Scan for the cell matching the given text and deliver its [X, Y] coordinate at center. 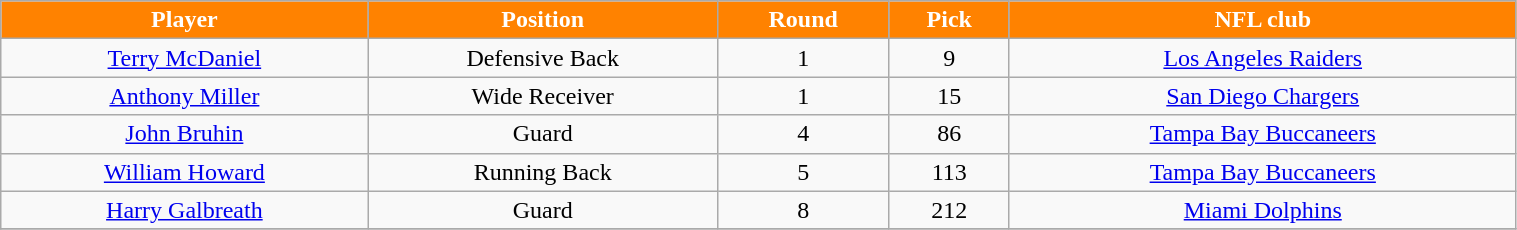
John Bruhin [184, 134]
113 [949, 172]
Round [803, 20]
Wide Receiver [542, 96]
8 [803, 210]
Running Back [542, 172]
Miami Dolphins [1262, 210]
Player [184, 20]
9 [949, 58]
15 [949, 96]
Anthony Miller [184, 96]
Pick [949, 20]
Los Angeles Raiders [1262, 58]
86 [949, 134]
William Howard [184, 172]
Defensive Back [542, 58]
4 [803, 134]
San Diego Chargers [1262, 96]
Terry McDaniel [184, 58]
Harry Galbreath [184, 210]
5 [803, 172]
Position [542, 20]
212 [949, 210]
NFL club [1262, 20]
